Determine the (X, Y) coordinate at the center of the cell enclosing the given text.  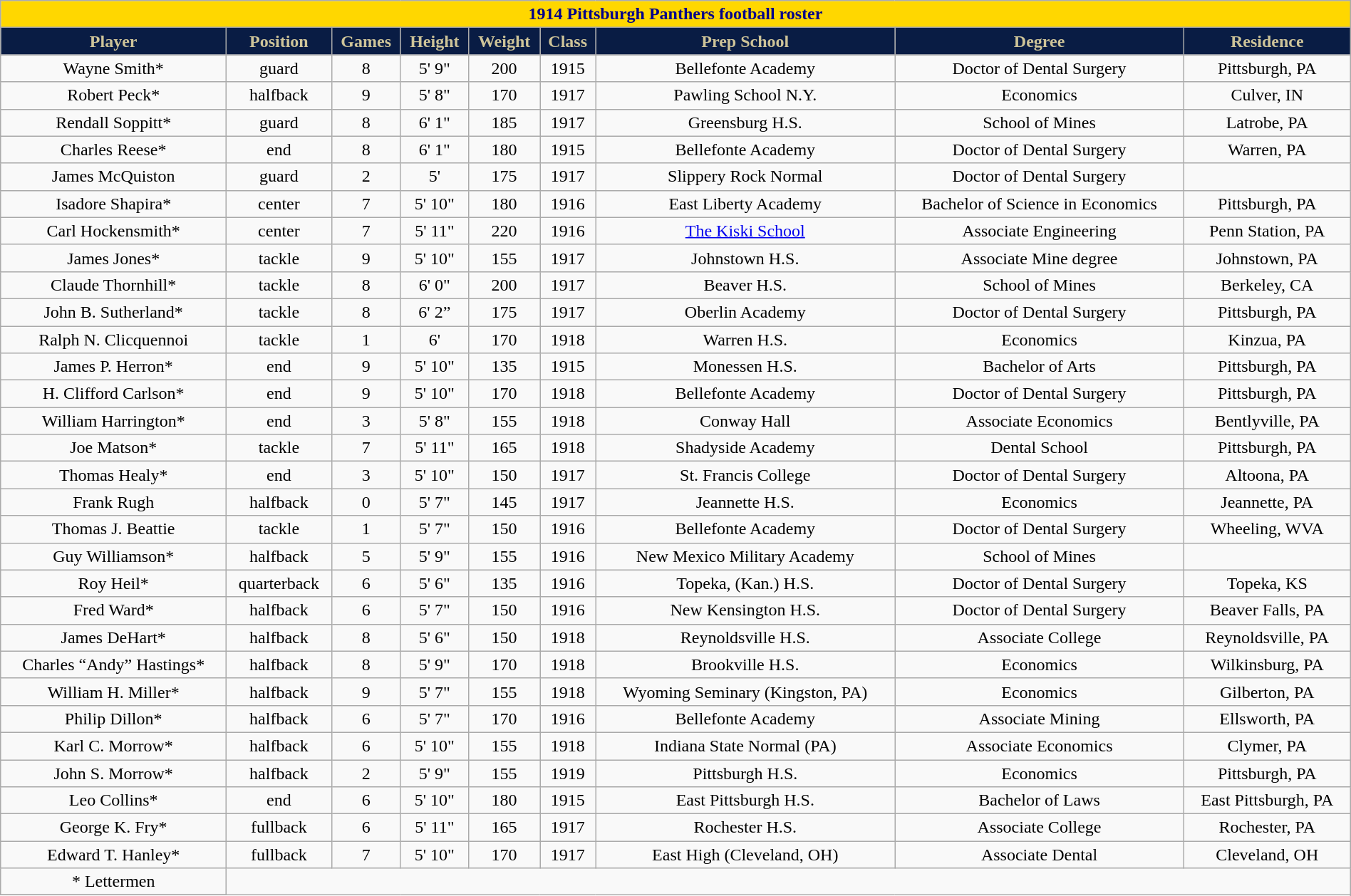
Bachelor of Arts (1039, 367)
Ellsworth, PA (1267, 719)
Latrobe, PA (1267, 123)
6' 0" (435, 285)
Clymer, PA (1267, 746)
Bachelor of Laws (1039, 801)
Rochester, PA (1267, 828)
Charles “Andy” Hastings* (114, 665)
Charles Reese* (114, 150)
Beaver H.S. (745, 285)
Greensburg H.S. (745, 123)
Degree (1039, 41)
* Lettermen (114, 882)
Thomas Healy* (114, 475)
Prep School (745, 41)
145 (504, 502)
Rendall Soppitt* (114, 123)
Fred Ward* (114, 610)
Slippery Rock Normal (745, 177)
Roy Heil* (114, 583)
5 (366, 556)
New Kensington H.S. (745, 610)
Robert Peck* (114, 95)
Gilberton, PA (1267, 692)
Berkeley, CA (1267, 285)
Player (114, 41)
6' 2” (435, 312)
Height (435, 41)
Wayne Smith* (114, 68)
Warren, PA (1267, 150)
East Pittsburgh, PA (1267, 801)
Edward T. Hanley* (114, 855)
Beaver Falls, PA (1267, 610)
Bentlyville, PA (1267, 421)
Altoona, PA (1267, 475)
220 (504, 231)
quarterback (279, 583)
Bachelor of Science in Economics (1039, 204)
Leo Collins* (114, 801)
Topeka, KS (1267, 583)
Topeka, (Kan.) H.S. (745, 583)
Kinzua, PA (1267, 340)
Carl Hockensmith* (114, 231)
Shadyside Academy (745, 448)
Wyoming Seminary (Kingston, PA) (745, 692)
Games (366, 41)
Weight (504, 41)
Thomas J. Beattie (114, 529)
Residence (1267, 41)
Associate Dental (1039, 855)
East Liberty Academy (745, 204)
5' (435, 177)
George K. Fry* (114, 828)
Culver, IN (1267, 95)
John S. Morrow* (114, 773)
Pittsburgh H.S. (745, 773)
Frank Rugh (114, 502)
1914 Pittsburgh Panthers football roster (675, 14)
Reynoldsville H.S. (745, 637)
Indiana State Normal (PA) (745, 746)
Wheeling, WVA (1267, 529)
Associate Engineering (1039, 231)
6' (435, 340)
Johnstown H.S. (745, 258)
James Jones* (114, 258)
Penn Station, PA (1267, 231)
1919 (568, 773)
William Harrington* (114, 421)
Jeannette H.S. (745, 502)
Class (568, 41)
Karl C. Morrow* (114, 746)
James P. Herron* (114, 367)
James McQuiston (114, 177)
Ralph N. Clicquennoi (114, 340)
Associate Mining (1039, 719)
East Pittsburgh H.S. (745, 801)
0 (366, 502)
Claude Thornhill* (114, 285)
New Mexico Military Academy (745, 556)
William H. Miller* (114, 692)
Associate Mine degree (1039, 258)
Pawling School N.Y. (745, 95)
Isadore Shapira* (114, 204)
The Kiski School (745, 231)
Dental School (1039, 448)
Reynoldsville, PA (1267, 637)
Guy Williamson* (114, 556)
H. Clifford Carlson* (114, 394)
Jeannette, PA (1267, 502)
East High (Cleveland, OH) (745, 855)
Johnstown, PA (1267, 258)
Monessen H.S. (745, 367)
185 (504, 123)
St. Francis College (745, 475)
Conway Hall (745, 421)
Brookville H.S. (745, 665)
Warren H.S. (745, 340)
Philip Dillon* (114, 719)
Rochester H.S. (745, 828)
Cleveland, OH (1267, 855)
Position (279, 41)
James DeHart* (114, 637)
Wilkinsburg, PA (1267, 665)
Oberlin Academy (745, 312)
John B. Sutherland* (114, 312)
Joe Matson* (114, 448)
